Search for the cell housing the specified text and yield its (x, y) center coordinate. 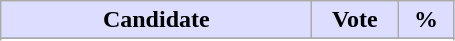
% (426, 20)
Candidate (156, 20)
Vote (355, 20)
